Detect which cell encompasses the target text, then output its [x, y] center coordinate. 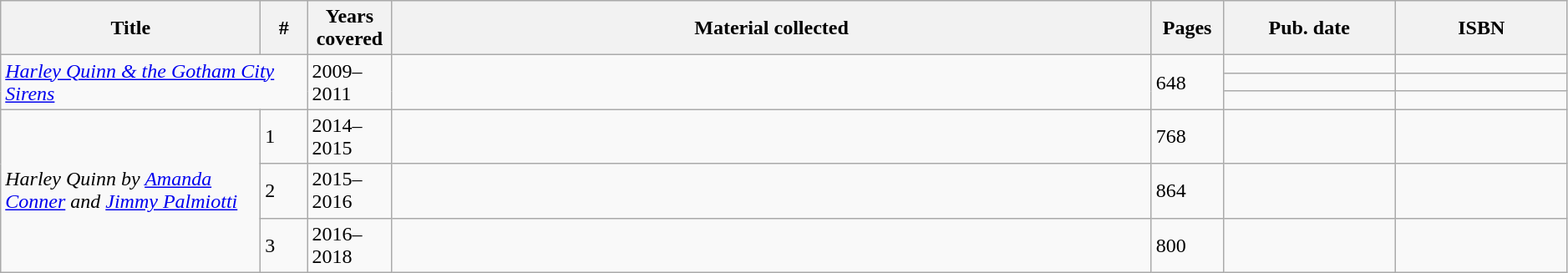
Years covered [349, 28]
2016–2018 [349, 245]
2014–2015 [349, 137]
768 [1187, 137]
# [284, 28]
Pub. date [1309, 28]
Harley Quinn & the Gotham City Sirens [154, 82]
3 [284, 245]
Material collected [772, 28]
864 [1187, 190]
648 [1187, 82]
1 [284, 137]
2009–2011 [349, 82]
Pages [1187, 28]
2 [284, 190]
Harley Quinn by Amanda Conner and Jimmy Palmiotti [130, 190]
ISBN [1481, 28]
Title [130, 28]
2015–2016 [349, 190]
800 [1187, 245]
